Return the [x, y] coordinate for the center point of the cell that contains the specified text.  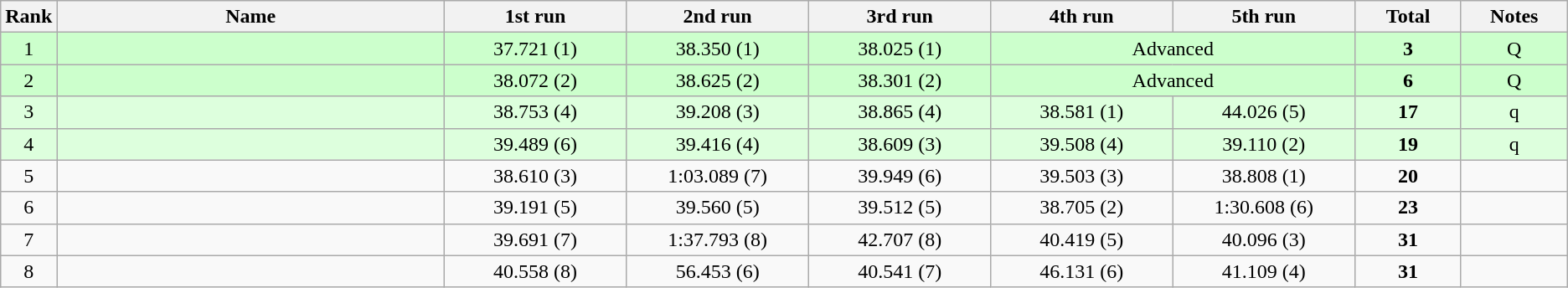
1:37.793 (8) [718, 239]
1:03.089 (7) [718, 176]
1:30.608 (6) [1264, 208]
19 [1408, 144]
20 [1408, 176]
38.072 (2) [536, 80]
39.208 (3) [718, 112]
44.026 (5) [1264, 112]
38.753 (4) [536, 112]
Rank [28, 17]
17 [1408, 112]
40.419 (5) [1082, 239]
38.865 (4) [900, 112]
2nd run [718, 17]
39.191 (5) [536, 208]
38.808 (1) [1264, 176]
Notes [1514, 17]
7 [28, 239]
4th run [1082, 17]
5 [28, 176]
39.560 (5) [718, 208]
5th run [1264, 17]
40.558 (8) [536, 271]
Name [251, 17]
38.581 (1) [1082, 112]
40.096 (3) [1264, 239]
38.625 (2) [718, 80]
39.512 (5) [900, 208]
42.707 (8) [900, 239]
38.609 (3) [900, 144]
1st run [536, 17]
2 [28, 80]
3rd run [900, 17]
39.489 (6) [536, 144]
39.949 (6) [900, 176]
40.541 (7) [900, 271]
38.025 (1) [900, 49]
37.721 (1) [536, 49]
39.691 (7) [536, 239]
39.508 (4) [1082, 144]
41.109 (4) [1264, 271]
46.131 (6) [1082, 271]
Total [1408, 17]
38.350 (1) [718, 49]
39.110 (2) [1264, 144]
1 [28, 49]
56.453 (6) [718, 271]
23 [1408, 208]
38.705 (2) [1082, 208]
38.610 (3) [536, 176]
39.503 (3) [1082, 176]
39.416 (4) [718, 144]
38.301 (2) [900, 80]
8 [28, 271]
4 [28, 144]
